Extract the [X, Y] coordinate from the center of the cell holding the provided text.  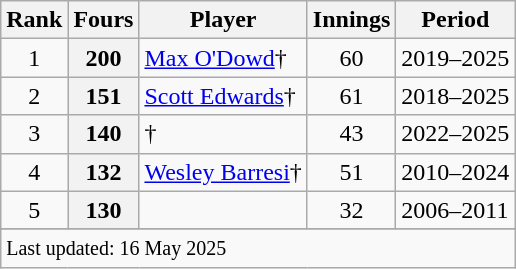
43 [351, 134]
2018–2025 [456, 96]
130 [104, 210]
32 [351, 210]
3 [34, 134]
2 [34, 96]
200 [104, 58]
Wesley Barresi† [223, 172]
Scott Edwards† [223, 96]
61 [351, 96]
2006–2011 [456, 210]
Last updated: 16 May 2025 [258, 248]
Period [456, 20]
2019–2025 [456, 58]
4 [34, 172]
151 [104, 96]
Innings [351, 20]
60 [351, 58]
140 [104, 134]
1 [34, 58]
Rank [34, 20]
5 [34, 210]
Player [223, 20]
2010–2024 [456, 172]
Fours [104, 20]
2022–2025 [456, 134]
Max O'Dowd† [223, 58]
† [223, 134]
132 [104, 172]
51 [351, 172]
